Output the (x, y) coordinate of the center of the cell containing the given text.  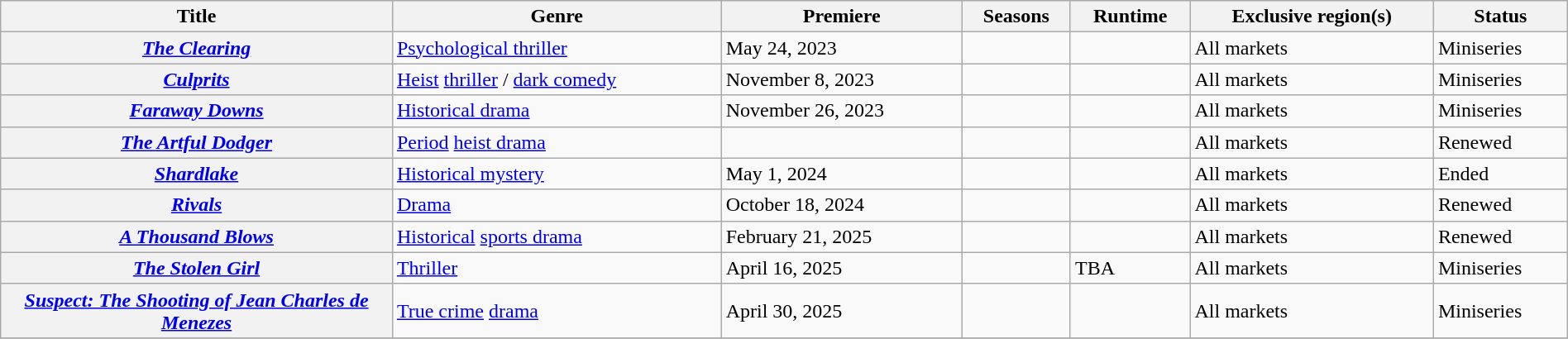
Runtime (1130, 17)
May 1, 2024 (842, 174)
Period heist drama (557, 142)
Exclusive region(s) (1312, 17)
Faraway Downs (197, 111)
A Thousand Blows (197, 236)
Ended (1500, 174)
Shardlake (197, 174)
November 8, 2023 (842, 79)
November 26, 2023 (842, 111)
Genre (557, 17)
Thriller (557, 268)
Historical sports drama (557, 236)
Seasons (1016, 17)
Suspect: The Shooting of Jean Charles de Menezes (197, 311)
Rivals (197, 205)
TBA (1130, 268)
Heist thriller / dark comedy (557, 79)
The Clearing (197, 48)
Title (197, 17)
April 16, 2025 (842, 268)
Culprits (197, 79)
February 21, 2025 (842, 236)
Premiere (842, 17)
Historical drama (557, 111)
The Artful Dodger (197, 142)
Historical mystery (557, 174)
May 24, 2023 (842, 48)
October 18, 2024 (842, 205)
Drama (557, 205)
The Stolen Girl (197, 268)
True crime drama (557, 311)
April 30, 2025 (842, 311)
Psychological thriller (557, 48)
Status (1500, 17)
